Return the [x, y] coordinate for the center point of the cell that contains the specified text.  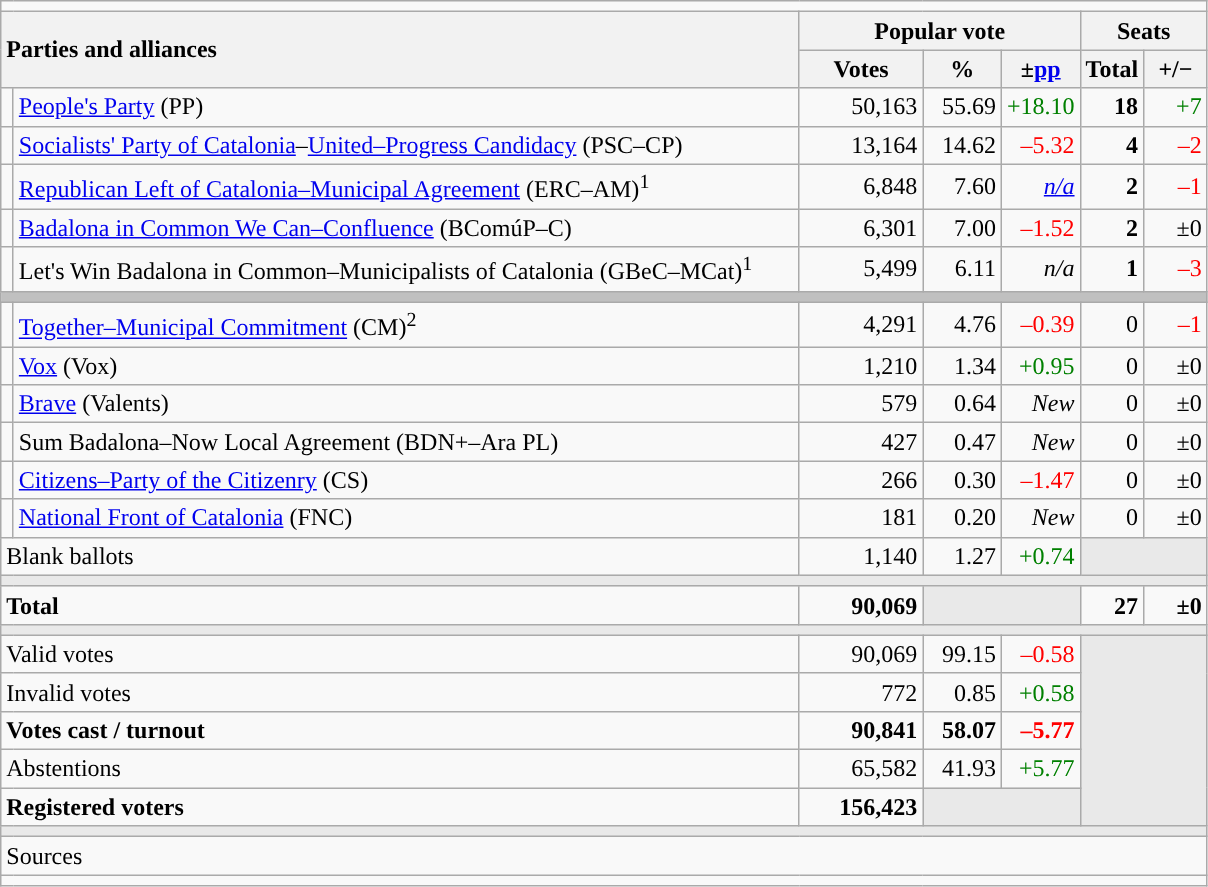
–0.58 [1040, 654]
4.76 [962, 324]
Seats [1144, 31]
65,582 [861, 769]
±pp [1040, 69]
1,140 [861, 556]
People's Party (PP) [406, 107]
1 [1112, 270]
National Front of Catalonia (FNC) [406, 518]
13,164 [861, 145]
99.15 [962, 654]
266 [861, 480]
Votes [861, 69]
Socialists' Party of Catalonia–United–Progress Candidacy (PSC–CP) [406, 145]
772 [861, 692]
Abstentions [400, 769]
55.69 [962, 107]
Popular vote [940, 31]
Sum Badalona–Now Local Agreement (BDN+–Ara PL) [406, 442]
+18.10 [1040, 107]
4 [1112, 145]
Let's Win Badalona in Common–Municipalists of Catalonia (GBeC–MCat)1 [406, 270]
579 [861, 404]
0.64 [962, 404]
+0.74 [1040, 556]
1,210 [861, 366]
6,848 [861, 186]
18 [1112, 107]
+5.77 [1040, 769]
6.11 [962, 270]
50,163 [861, 107]
90,841 [861, 731]
58.07 [962, 731]
–5.77 [1040, 731]
Invalid votes [400, 692]
0.47 [962, 442]
–1.52 [1040, 228]
Together–Municipal Commitment (CM)2 [406, 324]
14.62 [962, 145]
–3 [1176, 270]
Brave (Valents) [406, 404]
1.27 [962, 556]
–0.39 [1040, 324]
–2 [1176, 145]
+/− [1176, 69]
Valid votes [400, 654]
7.60 [962, 186]
Votes cast / turnout [400, 731]
Citizens–Party of the Citizenry (CS) [406, 480]
Vox (Vox) [406, 366]
181 [861, 518]
Republican Left of Catalonia–Municipal Agreement (ERC–AM)1 [406, 186]
427 [861, 442]
156,423 [861, 807]
+0.58 [1040, 692]
Blank ballots [400, 556]
0.20 [962, 518]
1.34 [962, 366]
+0.95 [1040, 366]
27 [1112, 605]
Parties and alliances [400, 50]
% [962, 69]
7.00 [962, 228]
Registered voters [400, 807]
0.85 [962, 692]
Badalona in Common We Can–Confluence (BComúP–C) [406, 228]
–1.47 [1040, 480]
+7 [1176, 107]
0.30 [962, 480]
–5.32 [1040, 145]
4,291 [861, 324]
Sources [604, 856]
41.93 [962, 769]
6,301 [861, 228]
5,499 [861, 270]
